Return the [x, y] coordinate for the center point of the cell that contains the specified text.  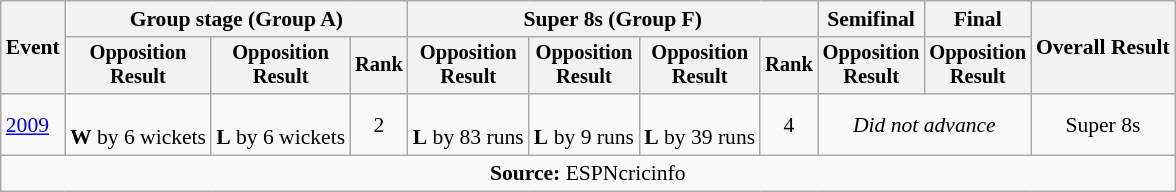
2009 [33, 124]
L by 6 wickets [280, 124]
Group stage (Group A) [236, 19]
L by 83 runs [468, 124]
4 [789, 124]
Semifinal [872, 19]
Super 8s (Group F) [613, 19]
W by 6 wickets [138, 124]
Final [978, 19]
Event [33, 48]
Overall Result [1103, 48]
L by 9 runs [584, 124]
Source: ESPNcricinfo [588, 174]
Did not advance [924, 124]
Super 8s [1103, 124]
2 [379, 124]
L by 39 runs [700, 124]
